Locate the cell with the specified text and output its (X, Y) center coordinate. 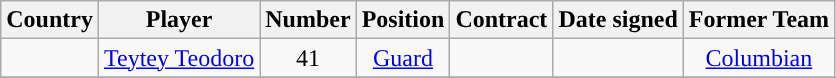
41 (308, 58)
Player (178, 20)
Teytey Teodoro (178, 58)
Position (403, 20)
Columbian (758, 58)
Country (50, 20)
Guard (403, 58)
Contract (502, 20)
Number (308, 20)
Date signed (618, 20)
Former Team (758, 20)
